Locate the cell with the specified text and output its [X, Y] center coordinate. 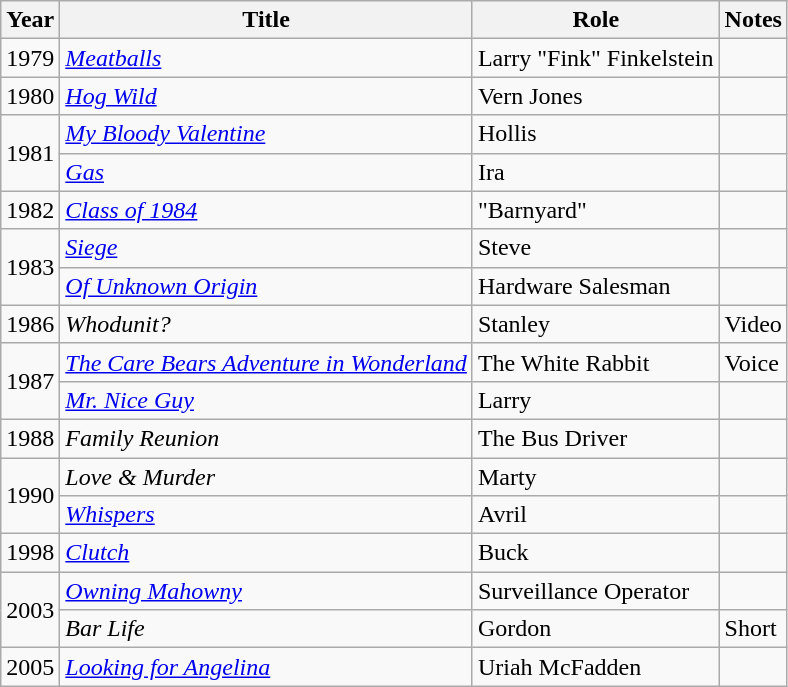
Short [753, 629]
2005 [30, 667]
Class of 1984 [266, 210]
Stanley [596, 324]
Love & Murder [266, 477]
Whispers [266, 515]
Buck [596, 553]
Clutch [266, 553]
The Care Bears Adventure in Wonderland [266, 362]
Larry "Fink" Finkelstein [596, 58]
1982 [30, 210]
Role [596, 20]
Gas [266, 172]
The White Rabbit [596, 362]
Larry [596, 400]
"Barnyard" [596, 210]
1990 [30, 496]
Year [30, 20]
Hog Wild [266, 96]
Vern Jones [596, 96]
Whodunit? [266, 324]
1987 [30, 381]
Hardware Salesman [596, 286]
Siege [266, 248]
Steve [596, 248]
Uriah McFadden [596, 667]
Owning Mahowny [266, 591]
Gordon [596, 629]
Family Reunion [266, 438]
Avril [596, 515]
The Bus Driver [596, 438]
Surveillance Operator [596, 591]
Voice [753, 362]
Mr. Nice Guy [266, 400]
1981 [30, 153]
1986 [30, 324]
Ira [596, 172]
1980 [30, 96]
Notes [753, 20]
2003 [30, 610]
Title [266, 20]
1979 [30, 58]
Of Unknown Origin [266, 286]
My Bloody Valentine [266, 134]
1988 [30, 438]
1983 [30, 267]
Video [753, 324]
Looking for Angelina [266, 667]
Bar Life [266, 629]
1998 [30, 553]
Marty [596, 477]
Hollis [596, 134]
Meatballs [266, 58]
